Extract the [X, Y] coordinate from the center of the cell holding the provided text.  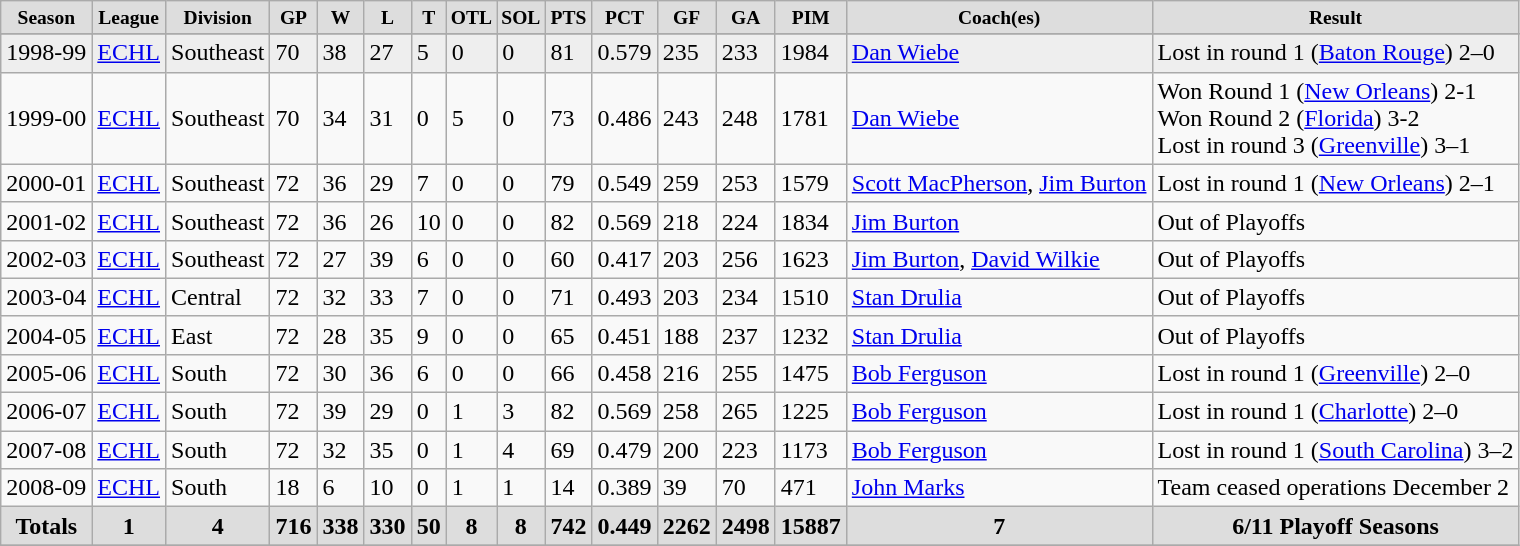
2498 [746, 526]
79 [568, 183]
256 [746, 259]
28 [340, 335]
716 [294, 526]
243 [686, 118]
Coach(es) [999, 18]
330 [388, 526]
1579 [810, 183]
0.549 [624, 183]
216 [686, 373]
18 [294, 488]
69 [568, 450]
0.451 [624, 335]
253 [746, 183]
223 [746, 450]
Jim Burton [999, 221]
224 [746, 221]
1999-00 [46, 118]
1225 [810, 412]
PIM [810, 18]
Central [218, 297]
1984 [810, 53]
GP [294, 18]
Lost in round 1 (South Carolina) 3–2 [1336, 450]
471 [810, 488]
65 [568, 335]
John Marks [999, 488]
3 [521, 412]
Division [218, 18]
742 [568, 526]
GF [686, 18]
0.417 [624, 259]
0.479 [624, 450]
235 [686, 53]
2007-08 [46, 450]
60 [568, 259]
188 [686, 335]
0.579 [624, 53]
OTL [471, 18]
200 [686, 450]
Team ceased operations December 2 [1336, 488]
33 [388, 297]
218 [686, 221]
1232 [810, 335]
233 [746, 53]
2008-09 [46, 488]
1173 [810, 450]
71 [568, 297]
338 [340, 526]
Won Round 1 (New Orleans) 2-1 Won Round 2 (Florida) 3-2 Lost in round 3 (Greenville) 3–1 [1336, 118]
1510 [810, 297]
0.458 [624, 373]
2005-06 [46, 373]
Totals [46, 526]
265 [746, 412]
Lost in round 1 (New Orleans) 2–1 [1336, 183]
1475 [810, 373]
Scott MacPherson, Jim Burton [999, 183]
East [218, 335]
League [129, 18]
38 [340, 53]
2003-04 [46, 297]
T [428, 18]
248 [746, 118]
234 [746, 297]
9 [428, 335]
14 [568, 488]
50 [428, 526]
66 [568, 373]
258 [686, 412]
73 [568, 118]
Lost in round 1 (Baton Rouge) 2–0 [1336, 53]
SOL [521, 18]
15887 [810, 526]
Lost in round 1 (Charlotte) 2–0 [1336, 412]
W [340, 18]
2002-03 [46, 259]
Result [1336, 18]
1781 [810, 118]
Lost in round 1 (Greenville) 2–0 [1336, 373]
259 [686, 183]
L [388, 18]
6/11 Playoff Seasons [1336, 526]
0.389 [624, 488]
2004-05 [46, 335]
PCT [624, 18]
2000-01 [46, 183]
30 [340, 373]
0.493 [624, 297]
26 [388, 221]
Jim Burton, David Wilkie [999, 259]
34 [340, 118]
Season [46, 18]
GA [746, 18]
1834 [810, 221]
255 [746, 373]
PTS [568, 18]
1998-99 [46, 53]
2006-07 [46, 412]
1623 [810, 259]
31 [388, 118]
2262 [686, 526]
0.449 [624, 526]
2001-02 [46, 221]
237 [746, 335]
81 [568, 53]
0.486 [624, 118]
